Provide the [X, Y] coordinate of the cell's center where the given text is located.  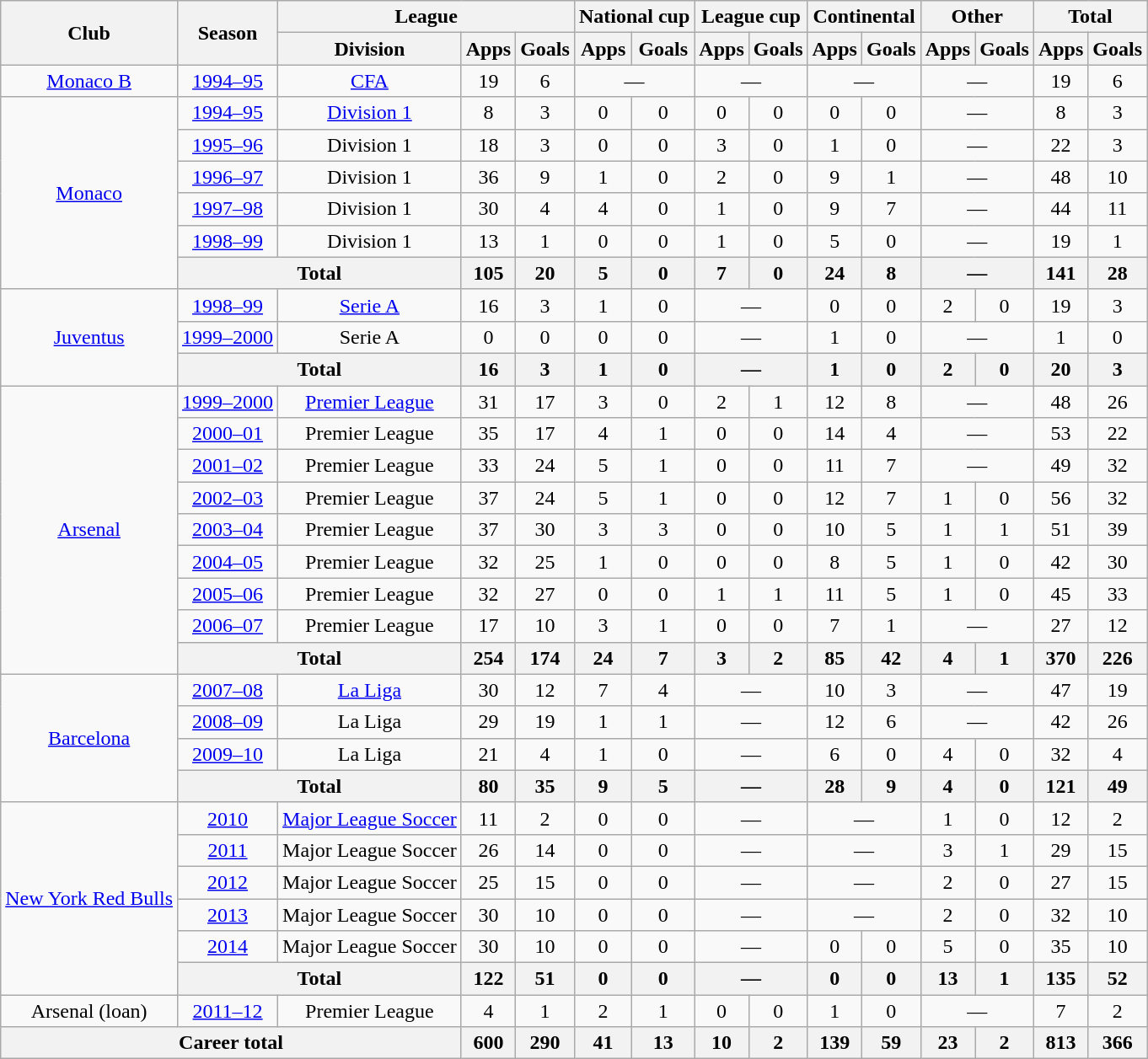
122 [488, 979]
139 [834, 1043]
2009–10 [228, 754]
366 [1118, 1043]
1997–98 [228, 209]
254 [488, 658]
Arsenal [89, 531]
2001–02 [228, 466]
1995–96 [228, 145]
2010 [228, 818]
Division [370, 49]
2004–05 [228, 562]
23 [947, 1043]
2003–04 [228, 530]
Arsenal (loan) [89, 1011]
New York Red Bulls [89, 898]
CFA [370, 81]
600 [488, 1043]
18 [488, 145]
135 [1060, 979]
Monaco B [89, 81]
85 [834, 658]
2013 [228, 914]
Career total [231, 1043]
45 [1060, 594]
Juventus [89, 337]
Club [89, 33]
52 [1118, 979]
370 [1060, 658]
36 [488, 177]
2002–03 [228, 498]
National cup [634, 17]
1996–97 [228, 177]
226 [1118, 658]
2005–06 [228, 594]
813 [1060, 1043]
290 [545, 1043]
56 [1060, 498]
Other [977, 17]
80 [488, 786]
2012 [228, 882]
47 [1060, 690]
League [426, 17]
Barcelona [89, 738]
2011 [228, 850]
Monaco [89, 193]
2008–09 [228, 722]
53 [1060, 434]
41 [603, 1043]
21 [488, 754]
121 [1060, 786]
39 [1118, 530]
59 [891, 1043]
105 [488, 273]
2000–01 [228, 434]
141 [1060, 273]
2011–12 [228, 1011]
2007–08 [228, 690]
44 [1060, 209]
31 [488, 402]
Continental [864, 17]
2006–07 [228, 626]
Season [228, 33]
2014 [228, 947]
League cup [751, 17]
174 [545, 658]
